Search for the cell housing the specified text and yield its (x, y) center coordinate. 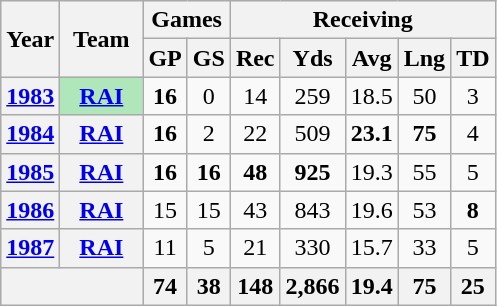
1985 (30, 172)
55 (424, 172)
33 (424, 248)
48 (255, 172)
38 (208, 286)
1987 (30, 248)
509 (312, 134)
50 (424, 96)
53 (424, 210)
3 (473, 96)
Games (186, 20)
43 (255, 210)
GS (208, 58)
0 (208, 96)
259 (312, 96)
19.4 (372, 286)
843 (312, 210)
Yds (312, 58)
148 (255, 286)
8 (473, 210)
19.6 (372, 210)
23.1 (372, 134)
25 (473, 286)
1986 (30, 210)
21 (255, 248)
18.5 (372, 96)
15.7 (372, 248)
74 (165, 286)
19.3 (372, 172)
Team (102, 39)
2,866 (312, 286)
Avg (372, 58)
TD (473, 58)
1984 (30, 134)
22 (255, 134)
330 (312, 248)
Lng (424, 58)
Year (30, 39)
1983 (30, 96)
Receiving (362, 20)
14 (255, 96)
GP (165, 58)
Rec (255, 58)
4 (473, 134)
2 (208, 134)
925 (312, 172)
11 (165, 248)
